Capture the cell that displays the provided text and extract its (X, Y) central coordinate. 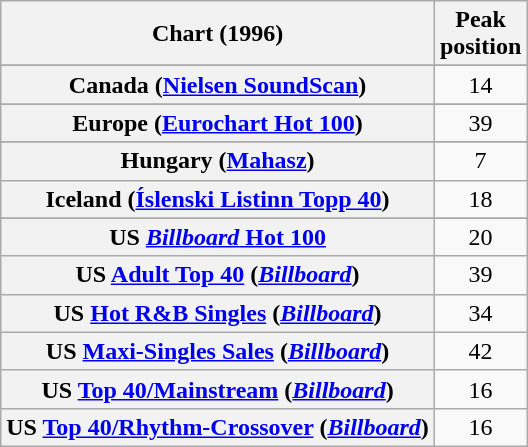
42 (480, 351)
Peakposition (480, 34)
US Billboard Hot 100 (218, 237)
Chart (1996) (218, 34)
Canada (Nielsen SoundScan) (218, 85)
US Adult Top 40 (Billboard) (218, 275)
Hungary (Mahasz) (218, 161)
US Hot R&B Singles (Billboard) (218, 313)
US Maxi-Singles Sales (Billboard) (218, 351)
US Top 40/Mainstream (Billboard) (218, 389)
18 (480, 199)
Europe (Eurochart Hot 100) (218, 123)
14 (480, 85)
US Top 40/Rhythm-Crossover (Billboard) (218, 427)
Iceland (Íslenski Listinn Topp 40) (218, 199)
34 (480, 313)
7 (480, 161)
20 (480, 237)
